From the cell containing the given text, extract its center point as (X, Y) coordinate. 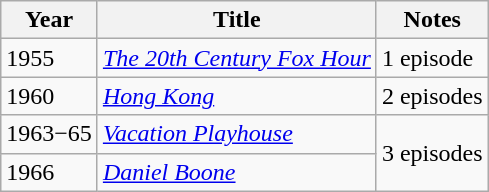
The 20th Century Fox Hour (236, 58)
Year (50, 20)
Vacation Playhouse (236, 134)
Hong Kong (236, 96)
1955 (50, 58)
3 episodes (432, 153)
1966 (50, 172)
Title (236, 20)
1963−65 (50, 134)
1960 (50, 96)
2 episodes (432, 96)
1 episode (432, 58)
Notes (432, 20)
Daniel Boone (236, 172)
